Extract the (X, Y) coordinate from the center of the cell holding the provided text.  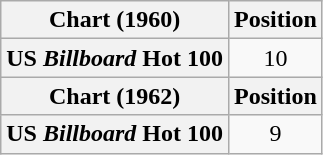
9 (276, 134)
10 (276, 58)
Chart (1960) (115, 20)
Chart (1962) (115, 96)
